Find where the given text appears and provide that cell's center as (x, y) coordinate. 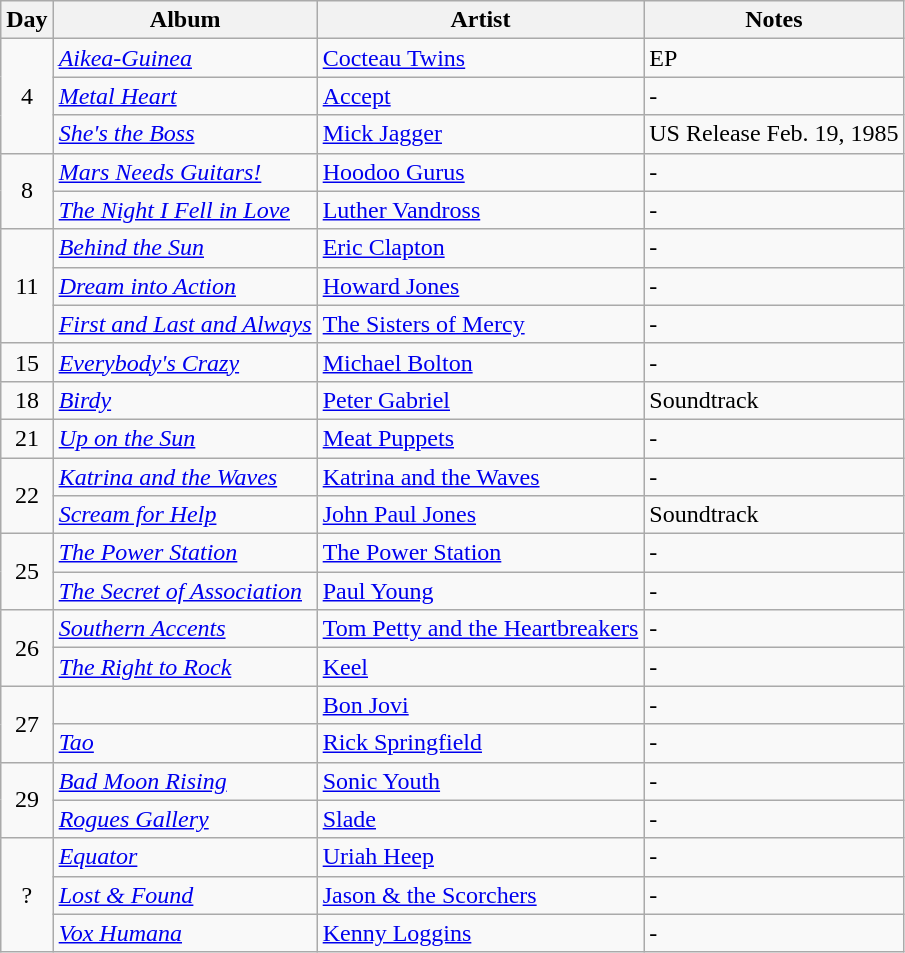
Vox Humana (185, 933)
Eric Clapton (480, 248)
Day (27, 20)
The Sisters of Mercy (480, 324)
22 (27, 496)
15 (27, 362)
Paul Young (480, 591)
Accept (480, 96)
Mick Jagger (480, 134)
Behind the Sun (185, 248)
Peter Gabriel (480, 400)
Michael Bolton (480, 362)
Notes (774, 20)
She's the Boss (185, 134)
Album (185, 20)
Scream for Help (185, 515)
Dream into Action (185, 286)
First and Last and Always (185, 324)
The Night I Fell in Love (185, 210)
18 (27, 400)
Sonic Youth (480, 781)
26 (27, 648)
Jason & the Scorchers (480, 895)
Bad Moon Rising (185, 781)
The Right to Rock (185, 667)
Everybody's Crazy (185, 362)
Meat Puppets (480, 438)
11 (27, 286)
? (27, 895)
Metal Heart (185, 96)
Tao (185, 743)
The Secret of Association (185, 591)
Rogues Gallery (185, 819)
8 (27, 191)
Howard Jones (480, 286)
Tom Petty and the Heartbreakers (480, 629)
Kenny Loggins (480, 933)
Up on the Sun (185, 438)
Uriah Heep (480, 857)
US Release Feb. 19, 1985 (774, 134)
4 (27, 96)
Aikea-Guinea (185, 58)
27 (27, 724)
Birdy (185, 400)
29 (27, 800)
Keel (480, 667)
Mars Needs Guitars! (185, 172)
Bon Jovi (480, 705)
Lost & Found (185, 895)
21 (27, 438)
Equator (185, 857)
Artist (480, 20)
Slade (480, 819)
Southern Accents (185, 629)
Hoodoo Gurus (480, 172)
25 (27, 572)
Rick Springfield (480, 743)
EP (774, 58)
John Paul Jones (480, 515)
Cocteau Twins (480, 58)
Luther Vandross (480, 210)
